For the text-containing cell, return its midpoint in [X, Y] coordinate format. 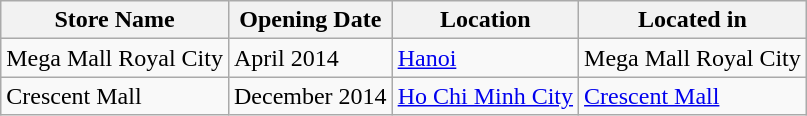
Located in [693, 20]
Location [485, 20]
December 2014 [310, 96]
Hanoi [485, 58]
Ho Chi Minh City [485, 96]
Store Name [115, 20]
Opening Date [310, 20]
April 2014 [310, 58]
